Detect which cell encompasses the target text, then output its (X, Y) center coordinate. 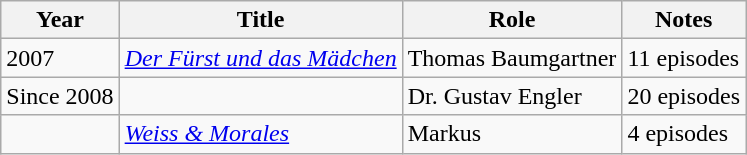
Markus (512, 134)
Title (260, 20)
Dr. Gustav Engler (512, 96)
4 episodes (684, 134)
20 episodes (684, 96)
Since 2008 (60, 96)
Year (60, 20)
Role (512, 20)
Weiss & Morales (260, 134)
Der Fürst und das Mädchen (260, 58)
Notes (684, 20)
11 episodes (684, 58)
Thomas Baumgartner (512, 58)
2007 (60, 58)
